Return (x, y) of the center of cell containing provided text 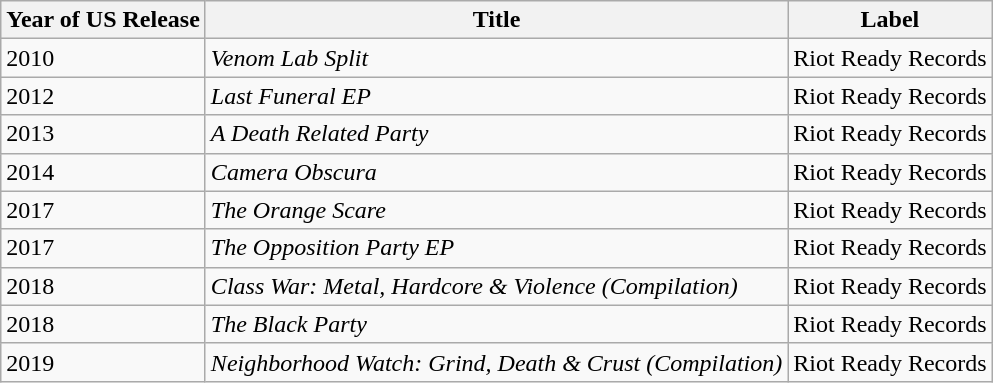
Venom Lab Split (496, 58)
Last Funeral EP (496, 96)
The Opposition Party EP (496, 248)
A Death Related Party (496, 134)
The Orange Scare (496, 210)
Camera Obscura (496, 172)
2010 (104, 58)
Class War: Metal, Hardcore & Violence (Compilation) (496, 286)
2013 (104, 134)
2014 (104, 172)
The Black Party (496, 324)
2012 (104, 96)
Title (496, 20)
Label (890, 20)
Year of US Release (104, 20)
Neighborhood Watch: Grind, Death & Crust (Compilation) (496, 362)
2019 (104, 362)
